Search for the cell housing the specified text and yield its (x, y) center coordinate. 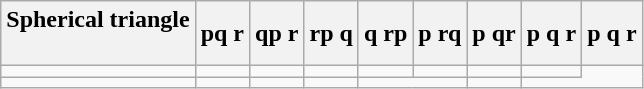
rp q (331, 34)
q rp (385, 34)
p rq (440, 34)
pq r (222, 34)
qp r (277, 34)
Spherical triangle (98, 34)
p qr (494, 34)
